Locate the cell with the specified text and output its (X, Y) center coordinate. 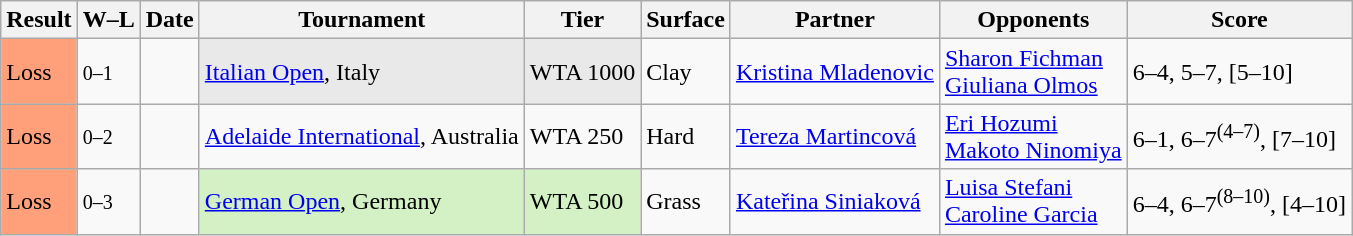
Italian Open, Italy (362, 72)
WTA 500 (582, 202)
0–3 (108, 202)
Kristina Mladenovic (834, 72)
Partner (834, 20)
Tier (582, 20)
Tereza Martincová (834, 136)
Kateřina Siniaková (834, 202)
Hard (686, 136)
Date (170, 20)
Opponents (1033, 20)
WTA 1000 (582, 72)
Tournament (362, 20)
6–1, 6–7(4–7), [7–10] (1239, 136)
Grass (686, 202)
6–4, 5–7, [5–10] (1239, 72)
W–L (108, 20)
Adelaide International, Australia (362, 136)
WTA 250 (582, 136)
Result (39, 20)
Luisa Stefani Caroline Garcia (1033, 202)
German Open, Germany (362, 202)
6–4, 6–7(8–10), [4–10] (1239, 202)
Sharon Fichman Giuliana Olmos (1033, 72)
Surface (686, 20)
Score (1239, 20)
0–1 (108, 72)
Clay (686, 72)
Eri Hozumi Makoto Ninomiya (1033, 136)
0–2 (108, 136)
